Extract the [x, y] coordinate from the center of the cell holding the provided text.  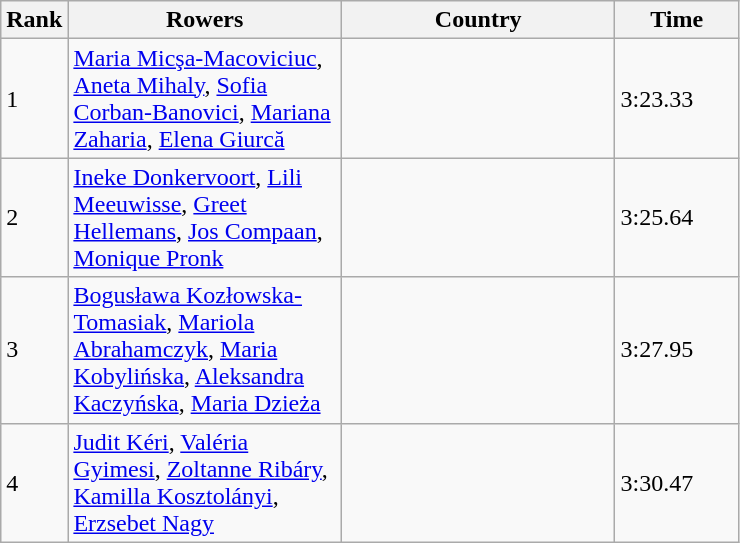
3:27.95 [677, 350]
Rank [34, 20]
Ineke Donkervoort, Lili Meeuwisse, Greet Hellemans, Jos Compaan, Monique Pronk [205, 218]
Rowers [205, 20]
3:23.33 [677, 98]
Bogusława Kozłowska-Tomasiak, Mariola Abrahamczyk, Maria Kobylińska, Aleksandra Kaczyńska, Maria Dzieża [205, 350]
Time [677, 20]
3:25.64 [677, 218]
Judit Kéri, Valéria Gyimesi, Zoltanne Ribáry, Kamilla Kosztolányi, Erzsebet Nagy [205, 482]
3 [34, 350]
2 [34, 218]
1 [34, 98]
3:30.47 [677, 482]
4 [34, 482]
Maria Micşa-Macoviciuc, Aneta Mihaly, Sofia Corban-Banovici, Mariana Zaharia, Elena Giurcă [205, 98]
Country [478, 20]
